Scan for the cell matching the given text and deliver its (X, Y) coordinate at center. 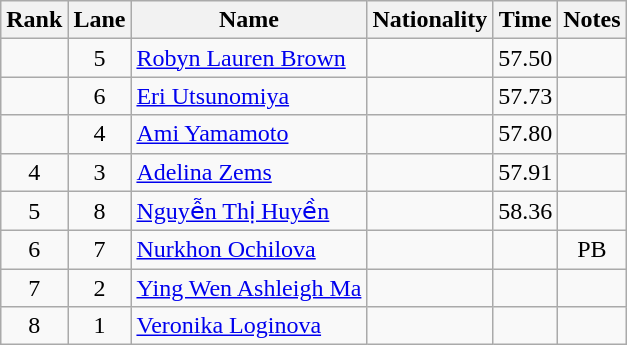
57.73 (526, 96)
Notes (592, 20)
57.80 (526, 134)
Eri Utsunomiya (249, 96)
57.50 (526, 58)
PB (592, 250)
Ying Wen Ashleigh Ma (249, 288)
58.36 (526, 211)
3 (100, 172)
Robyn Lauren Brown (249, 58)
Lane (100, 20)
Adelina Zems (249, 172)
1 (100, 326)
2 (100, 288)
57.91 (526, 172)
Nationality (430, 20)
Veronika Loginova (249, 326)
Ami Yamamoto (249, 134)
Time (526, 20)
Rank (34, 20)
Nguyễn Thị Huyền (249, 211)
Nurkhon Ochilova (249, 250)
Name (249, 20)
